Identify which cell holds the provided text, then report its (x, y) central coordinate. 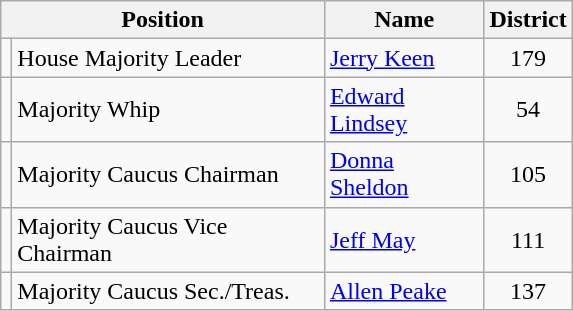
Jerry Keen (404, 58)
Majority Caucus Vice Chairman (168, 240)
Allen Peake (404, 291)
111 (528, 240)
54 (528, 110)
Majority Whip (168, 110)
Majority Caucus Chairman (168, 174)
Position (163, 20)
Majority Caucus Sec./Treas. (168, 291)
Name (404, 20)
105 (528, 174)
Edward Lindsey (404, 110)
179 (528, 58)
District (528, 20)
House Majority Leader (168, 58)
Donna Sheldon (404, 174)
Jeff May (404, 240)
137 (528, 291)
